Output the (X, Y) coordinate of the center of the cell containing the given text.  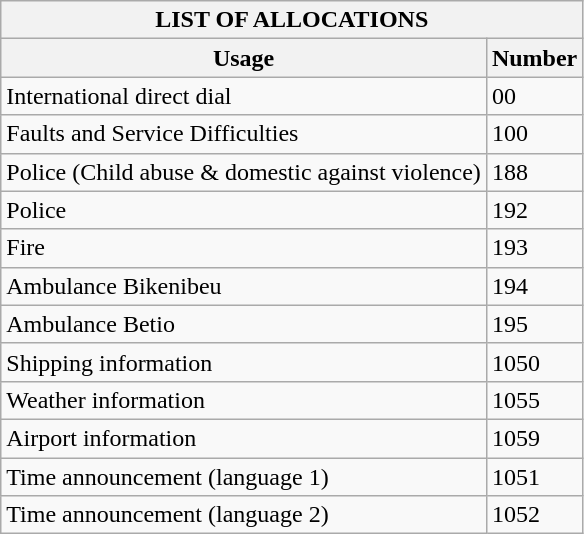
LIST OF ALLOCATIONS (292, 20)
195 (534, 324)
193 (534, 248)
192 (534, 210)
1050 (534, 362)
Number (534, 58)
Ambulance Bikenibeu (244, 286)
International direct dial (244, 96)
00 (534, 96)
Ambulance Betio (244, 324)
1051 (534, 477)
1055 (534, 400)
Shipping information (244, 362)
Faults and Service Difficulties (244, 134)
188 (534, 172)
1052 (534, 515)
194 (534, 286)
Fire (244, 248)
Weather information (244, 400)
Police (244, 210)
Usage (244, 58)
Police (Child abuse & domestic against violence) (244, 172)
100 (534, 134)
Time announcement (language 1) (244, 477)
1059 (534, 438)
Airport information (244, 438)
Time announcement (language 2) (244, 515)
